Extract the (X, Y) coordinate from the center of the cell holding the provided text.  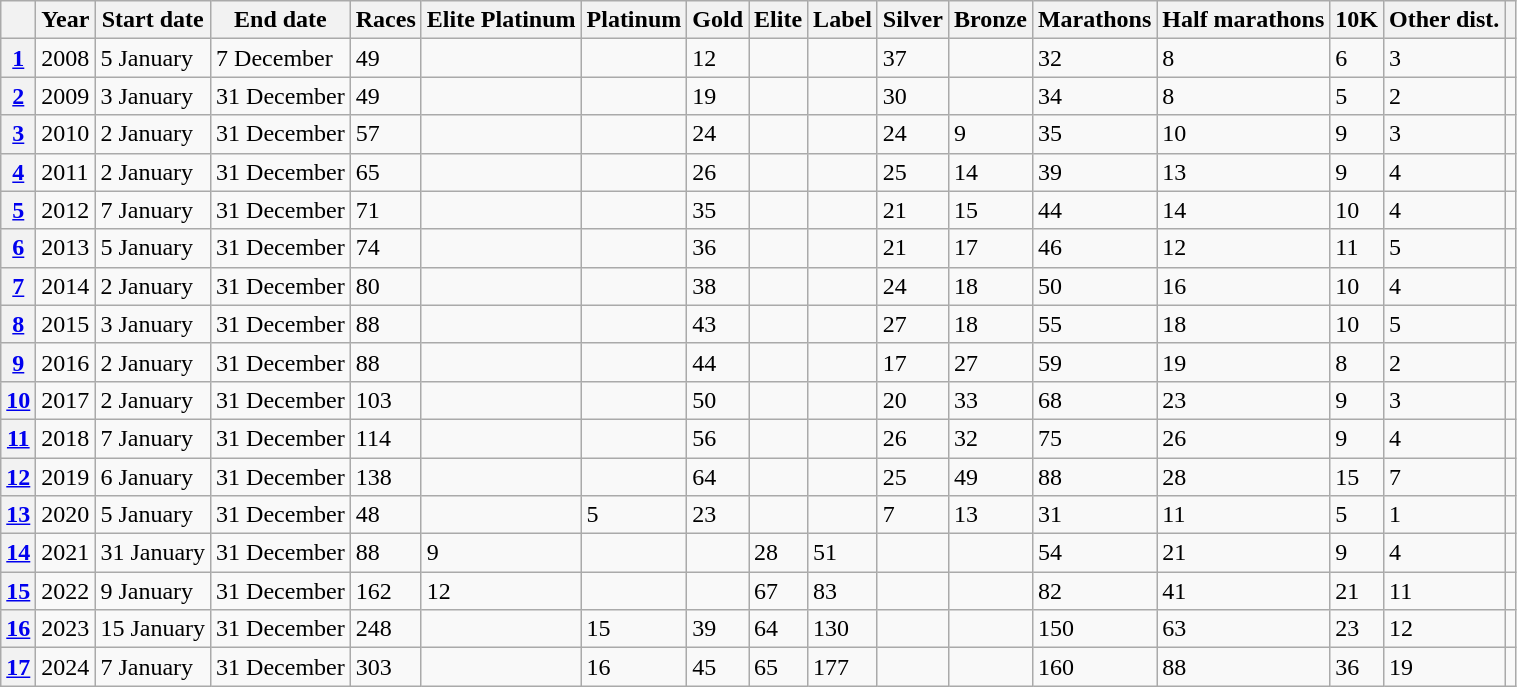
Other dist. (1444, 20)
2011 (66, 172)
75 (1094, 438)
31 (1094, 515)
Gold (718, 20)
Label (843, 20)
80 (386, 286)
2021 (66, 553)
43 (718, 324)
56 (718, 438)
83 (843, 591)
2015 (66, 324)
2017 (66, 400)
2014 (66, 286)
33 (990, 400)
74 (386, 248)
30 (912, 96)
63 (1244, 629)
Silver (912, 20)
Bronze (990, 20)
2012 (66, 210)
37 (912, 58)
138 (386, 477)
160 (1094, 667)
Start date (153, 20)
150 (1094, 629)
103 (386, 400)
Elite (778, 20)
59 (1094, 362)
Half marathons (1244, 20)
2009 (66, 96)
10K (1357, 20)
2016 (66, 362)
248 (386, 629)
162 (386, 591)
46 (1094, 248)
41 (1244, 591)
Year (66, 20)
114 (386, 438)
130 (843, 629)
31 January (153, 553)
48 (386, 515)
2022 (66, 591)
34 (1094, 96)
2018 (66, 438)
15 January (153, 629)
Marathons (1094, 20)
7 December (281, 58)
2020 (66, 515)
45 (718, 667)
End date (281, 20)
67 (778, 591)
Races (386, 20)
177 (843, 667)
6 January (153, 477)
9 January (153, 591)
68 (1094, 400)
54 (1094, 553)
2013 (66, 248)
71 (386, 210)
20 (912, 400)
51 (843, 553)
Platinum (634, 20)
82 (1094, 591)
57 (386, 134)
2008 (66, 58)
2024 (66, 667)
2023 (66, 629)
2010 (66, 134)
55 (1094, 324)
38 (718, 286)
Elite Platinum (501, 20)
303 (386, 667)
2019 (66, 477)
